Provide the [X, Y] coordinate of the cell's center where the given text is located.  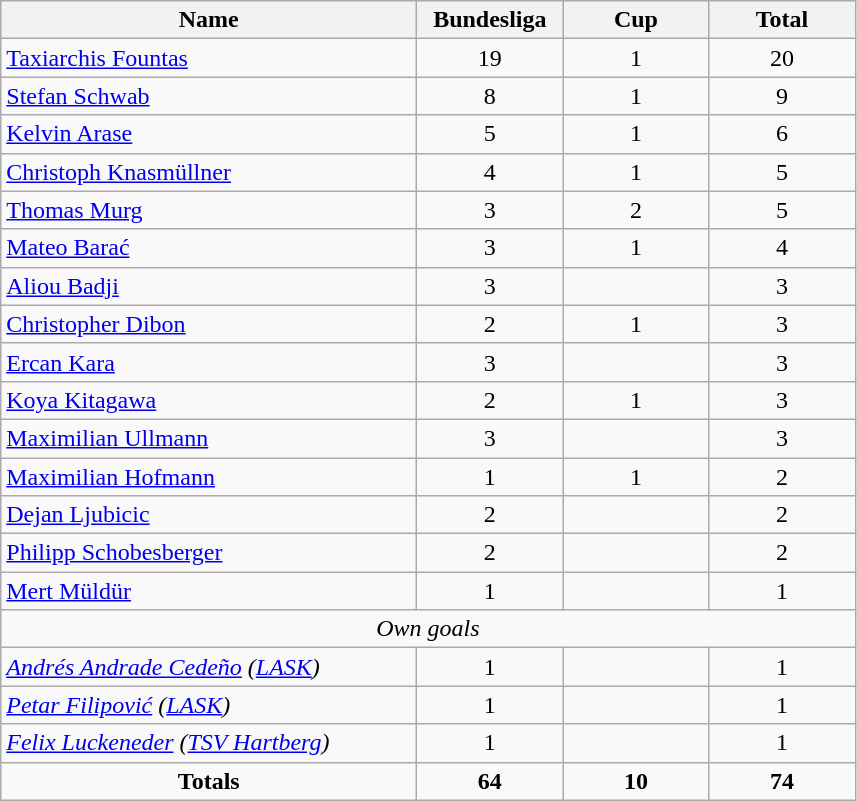
Felix Luckeneder (TSV Hartberg) [209, 743]
Taxiarchis Fountas [209, 58]
Bundesliga [490, 20]
6 [782, 134]
Kelvin Arase [209, 134]
Total [782, 20]
Maximilian Hofmann [209, 477]
19 [490, 58]
Koya Kitagawa [209, 400]
Own goals [428, 629]
Philipp Schobesberger [209, 553]
Stefan Schwab [209, 96]
Name [209, 20]
Ercan Kara [209, 362]
9 [782, 96]
8 [490, 96]
Totals [209, 781]
Christopher Dibon [209, 324]
Cup [636, 20]
Petar Filipović (LASK) [209, 705]
10 [636, 781]
Dejan Ljubicic [209, 515]
64 [490, 781]
74 [782, 781]
Christoph Knasmüllner [209, 172]
Maximilian Ullmann [209, 438]
Andrés Andrade Cedeño (LASK) [209, 667]
Aliou Badji [209, 286]
Thomas Murg [209, 210]
Mateo Barać [209, 248]
Mert Müldür [209, 591]
20 [782, 58]
